For the text-containing cell, return its midpoint in (X, Y) coordinate format. 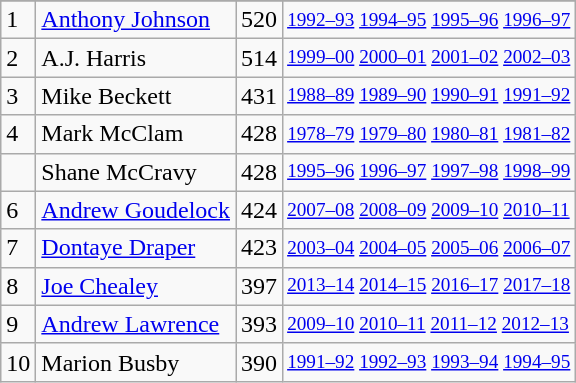
1992–93 1994–95 1995–96 1996–97 (429, 20)
Mark McClam (136, 134)
1978–79 1979–80 1980–81 1981–82 (429, 134)
Dontaye Draper (136, 248)
2007–08 2008–09 2009–10 2010–11 (429, 210)
3 (18, 96)
423 (260, 248)
4 (18, 134)
Mike Beckett (136, 96)
A.J. Harris (136, 58)
6 (18, 210)
1999–00 2000–01 2001–02 2002–03 (429, 58)
2 (18, 58)
Anthony Johnson (136, 20)
9 (18, 324)
1 (18, 20)
8 (18, 286)
Marion Busby (136, 362)
Andrew Lawrence (136, 324)
Shane McCravy (136, 172)
1995–96 1996–97 1997–98 1998–99 (429, 172)
424 (260, 210)
10 (18, 362)
1988–89 1989–90 1990–91 1991–92 (429, 96)
1991–92 1992–93 1993–94 1994–95 (429, 362)
2013–14 2014–15 2016–17 2017–18 (429, 286)
2009–10 2010–11 2011–12 2012–13 (429, 324)
2003–04 2004–05 2005–06 2006–07 (429, 248)
514 (260, 58)
390 (260, 362)
7 (18, 248)
520 (260, 20)
393 (260, 324)
431 (260, 96)
Joe Chealey (136, 286)
397 (260, 286)
Andrew Goudelock (136, 210)
